Search for the cell housing the specified text and yield its [X, Y] center coordinate. 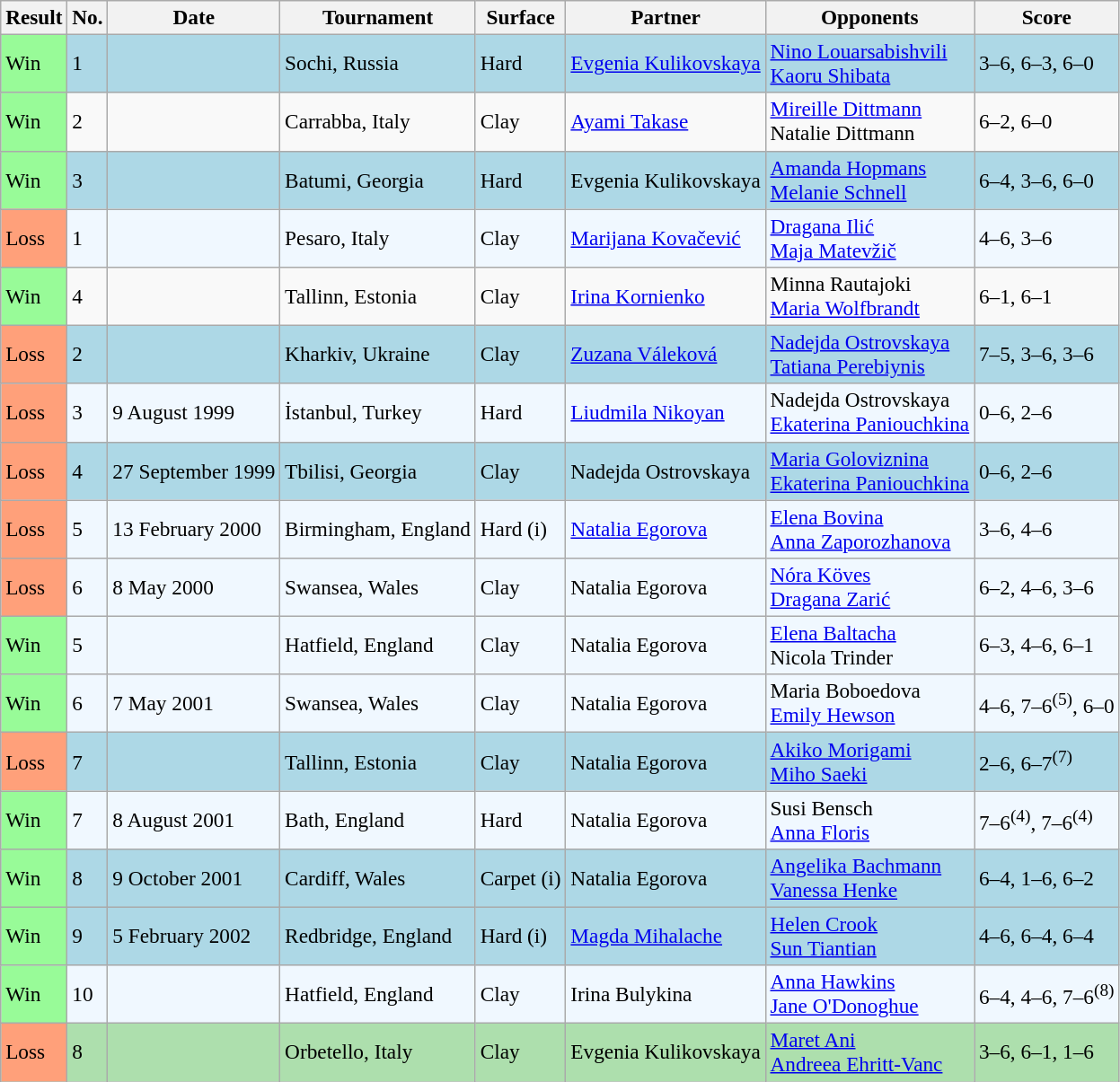
13 February 2000 [194, 528]
Susi Bensch Anna Floris [869, 819]
7 May 2001 [194, 704]
Ayami Takase [666, 122]
Nadejda Ostrovskaya Tatiana Perebiynis [869, 354]
Orbetello, Italy [378, 1052]
İstanbul, Turkey [378, 413]
Maria Boboedova Emily Hewson [869, 704]
4–6, 6–4, 6–4 [1047, 936]
3–6, 6–1, 1–6 [1047, 1052]
6–1, 6–1 [1047, 296]
7–6(4), 7–6(4) [1047, 819]
Maria Goloviznina Ekaterina Paniouchkina [869, 471]
Nadejda Ostrovskaya [666, 471]
Date [194, 17]
Sochi, Russia [378, 63]
Angelika Bachmann Vanessa Henke [869, 878]
4–6, 3–6 [1047, 237]
Pesaro, Italy [378, 237]
Zuzana Váleková [666, 354]
Dragana Ilić Maja Matevžič [869, 237]
3–6, 6–3, 6–0 [1047, 63]
9 August 1999 [194, 413]
Elena Bovina Anna Zaporozhanova [869, 528]
Irina Bulykina [666, 995]
Amanda Hopmans Melanie Schnell [869, 180]
6–2, 4–6, 3–6 [1047, 587]
6–4, 3–6, 6–0 [1047, 180]
Akiko Morigami Miho Saeki [869, 761]
27 September 1999 [194, 471]
Anna Hawkins Jane O'Donoghue [869, 995]
Nadejda Ostrovskaya Ekaterina Paniouchkina [869, 413]
6–4, 1–6, 6–2 [1047, 878]
Kharkiv, Ukraine [378, 354]
Redbridge, England [378, 936]
3–6, 4–6 [1047, 528]
Result [34, 17]
Liudmila Nikoyan [666, 413]
2–6, 6–7(7) [1047, 761]
Partner [666, 17]
Magda Mihalache [666, 936]
5 February 2002 [194, 936]
Carrabba, Italy [378, 122]
6–2, 6–0 [1047, 122]
Tbilisi, Georgia [378, 471]
10 [88, 995]
Nino Louarsabishvili Kaoru Shibata [869, 63]
8 August 2001 [194, 819]
Elena Baltacha Nicola Trinder [869, 645]
Mireille Dittmann Natalie Dittmann [869, 122]
Carpet (i) [521, 878]
9 October 2001 [194, 878]
Opponents [869, 17]
9 [88, 936]
Marijana Kovačević [666, 237]
No. [88, 17]
Nóra Köves Dragana Zarić [869, 587]
Birmingham, England [378, 528]
6–4, 4–6, 7–6(8) [1047, 995]
Batumi, Georgia [378, 180]
Tournament [378, 17]
Score [1047, 17]
Helen Crook Sun Tiantian [869, 936]
7–5, 3–6, 3–6 [1047, 354]
Irina Kornienko [666, 296]
Cardiff, Wales [378, 878]
4–6, 7–6(5), 6–0 [1047, 704]
Surface [521, 17]
Bath, England [378, 819]
Minna Rautajoki Maria Wolfbrandt [869, 296]
6–3, 4–6, 6–1 [1047, 645]
Maret Ani Andreea Ehritt-Vanc [869, 1052]
8 May 2000 [194, 587]
